Return the (x, y) coordinate for the center point of the cell that contains the specified text.  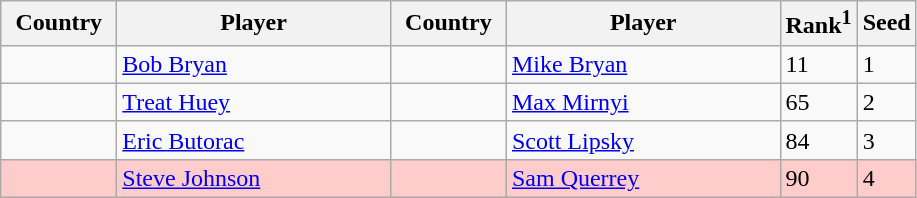
84 (818, 140)
4 (886, 178)
Scott Lipsky (643, 140)
Bob Bryan (254, 64)
2 (886, 102)
Mike Bryan (643, 64)
Max Mirnyi (643, 102)
3 (886, 140)
Steve Johnson (254, 178)
65 (818, 102)
Seed (886, 24)
Rank1 (818, 24)
1 (886, 64)
Eric Butorac (254, 140)
Sam Querrey (643, 178)
90 (818, 178)
11 (818, 64)
Treat Huey (254, 102)
